Scan for the cell matching the given text and deliver its [x, y] coordinate at center. 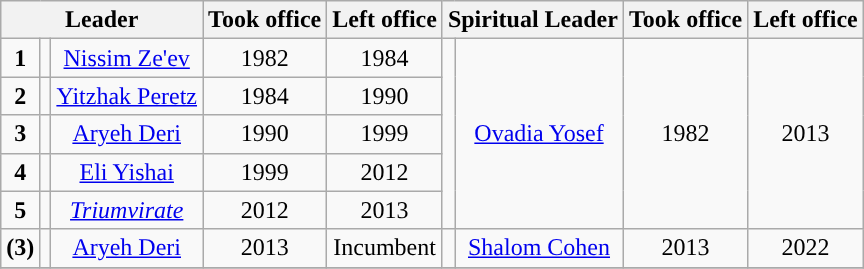
3 [20, 134]
Spiritual Leader [532, 20]
1 [20, 58]
Nissim Ze'ev [127, 58]
(3) [20, 248]
2 [20, 96]
Triumvirate [127, 210]
Eli Yishai [127, 172]
Shalom Cohen [540, 248]
5 [20, 210]
Leader [102, 20]
Ovadia Yosef [540, 134]
4 [20, 172]
2022 [806, 248]
Yitzhak Peretz [127, 96]
Incumbent [385, 248]
